Locate the cell with the specified text and output its (x, y) center coordinate. 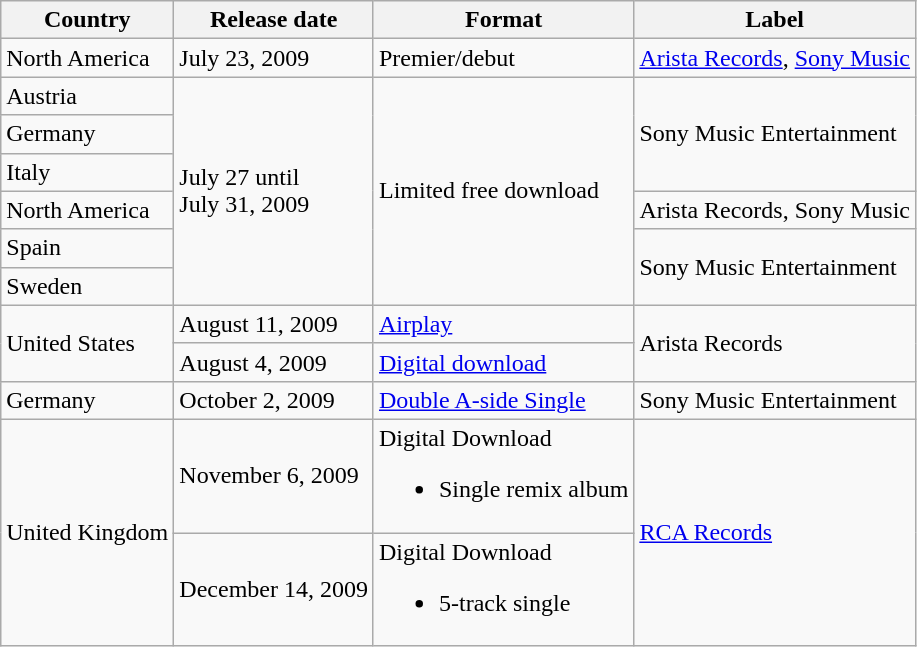
July 27 until July 31, 2009 (274, 191)
Digital DownloadSingle remix album (503, 476)
Austria (88, 96)
Label (775, 20)
Airplay (503, 324)
Format (503, 20)
November 6, 2009 (274, 476)
RCA Records (775, 532)
Digital Download5-track single (503, 588)
Limited free download (503, 191)
Italy (88, 172)
August 11, 2009 (274, 324)
October 2, 2009 (274, 400)
Sweden (88, 286)
Arista Records (775, 343)
July 23, 2009 (274, 58)
Release date (274, 20)
United Kingdom (88, 532)
August 4, 2009 (274, 362)
United States (88, 343)
Digital download (503, 362)
December 14, 2009 (274, 588)
Double A-side Single (503, 400)
Premier/debut (503, 58)
Country (88, 20)
Spain (88, 248)
